Capture the cell that displays the provided text and extract its [X, Y] central coordinate. 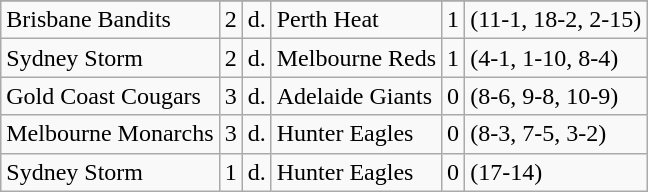
Melbourne Reds [356, 58]
(8-6, 9-8, 10-9) [556, 96]
Adelaide Giants [356, 96]
(11-1, 18-2, 2-15) [556, 20]
Perth Heat [356, 20]
(8-3, 7-5, 3-2) [556, 134]
Melbourne Monarchs [110, 134]
(4-1, 1-10, 8-4) [556, 58]
Gold Coast Cougars [110, 96]
(17-14) [556, 172]
Brisbane Bandits [110, 20]
